Search for the cell housing the specified text and yield its (X, Y) center coordinate. 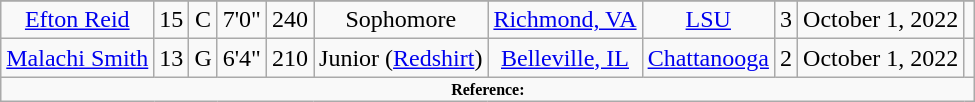
2 (786, 58)
Belleville, IL (565, 58)
3 (786, 20)
Reference: (488, 89)
Richmond, VA (565, 20)
C (203, 20)
Chattanooga (708, 58)
LSU (708, 20)
240 (290, 20)
G (203, 58)
210 (290, 58)
Junior (Redshirt) (401, 58)
Malachi Smith (78, 58)
15 (172, 20)
Sophomore (401, 20)
13 (172, 58)
Efton Reid (78, 20)
6'4" (242, 58)
7'0" (242, 20)
